Extract the (X, Y) coordinate from the center of the cell holding the provided text.  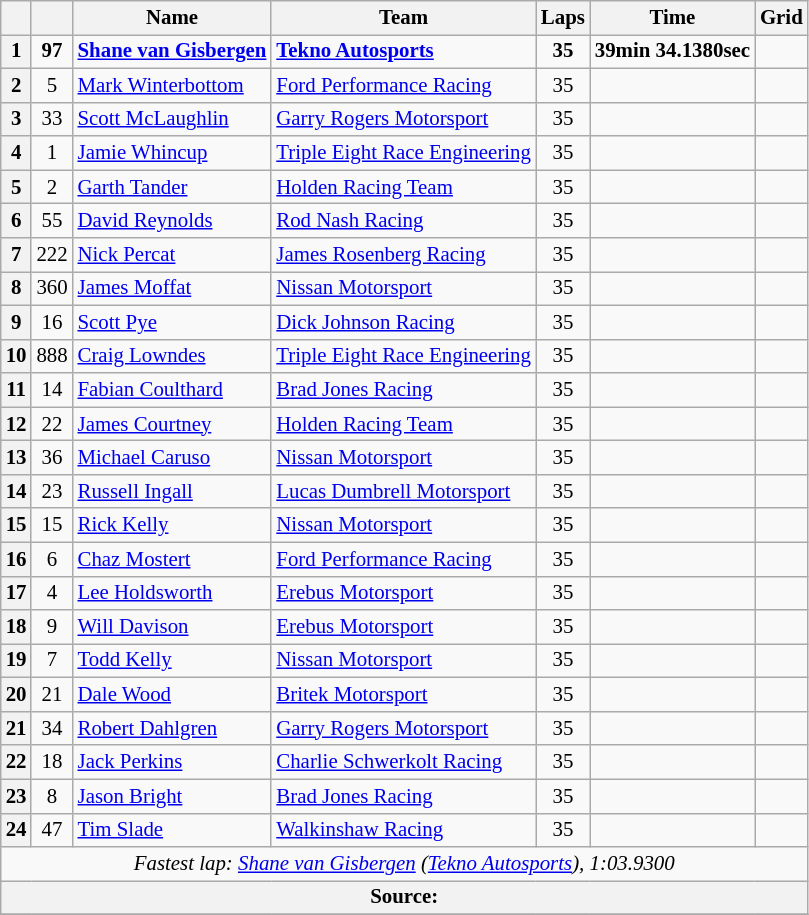
Dale Wood (172, 695)
Jason Bright (172, 796)
Rick Kelly (172, 525)
Lucas Dumbrell Motorsport (404, 491)
Russell Ingall (172, 491)
Scott McLaughlin (172, 119)
Will Davison (172, 627)
Fastest lap: Shane van Gisbergen (Tekno Autosports), 1:03.9300 (404, 864)
Robert Dahlgren (172, 728)
James Rosenberg Racing (404, 255)
Laps (563, 18)
Lee Holdsworth (172, 593)
David Reynolds (172, 221)
Britek Motorsport (404, 695)
Shane van Gisbergen (172, 51)
34 (52, 728)
17 (16, 593)
888 (52, 356)
Charlie Schwerkolt Racing (404, 762)
222 (52, 255)
Jack Perkins (172, 762)
Garth Tander (172, 187)
Walkinshaw Racing (404, 830)
12 (16, 424)
James Courtney (172, 424)
39min 34.1380sec (672, 51)
47 (52, 830)
Dick Johnson Racing (404, 322)
3 (16, 119)
James Moffat (172, 288)
36 (52, 458)
Craig Lowndes (172, 356)
24 (16, 830)
55 (52, 221)
Source: (404, 898)
Fabian Coulthard (172, 390)
Todd Kelly (172, 661)
Rod Nash Racing (404, 221)
Tim Slade (172, 830)
13 (16, 458)
Time (672, 18)
360 (52, 288)
19 (16, 661)
Mark Winterbottom (172, 85)
97 (52, 51)
33 (52, 119)
Chaz Mostert (172, 559)
11 (16, 390)
Tekno Autosports (404, 51)
Name (172, 18)
20 (16, 695)
Jamie Whincup (172, 153)
Michael Caruso (172, 458)
Team (404, 18)
Nick Percat (172, 255)
10 (16, 356)
Scott Pye (172, 322)
Grid (782, 18)
